Extract the [x, y] coordinate from the center of the cell holding the provided text.  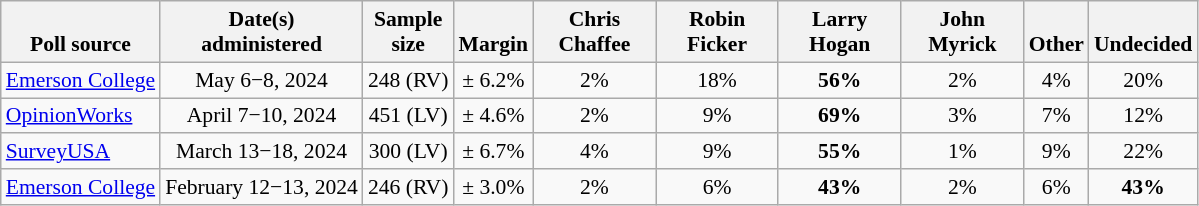
JohnMyrick [962, 32]
± 6.2% [493, 80]
20% [1143, 80]
56% [840, 80]
22% [1143, 152]
7% [1056, 116]
248 (RV) [408, 80]
451 (LV) [408, 116]
SurveyUSA [80, 152]
OpinionWorks [80, 116]
LarryHogan [840, 32]
± 3.0% [493, 187]
Date(s)administered [262, 32]
February 12−13, 2024 [262, 187]
Margin [493, 32]
18% [718, 80]
1% [962, 152]
3% [962, 116]
300 (LV) [408, 152]
April 7−10, 2024 [262, 116]
RobinFicker [718, 32]
246 (RV) [408, 187]
Poll source [80, 32]
Other [1056, 32]
55% [840, 152]
March 13−18, 2024 [262, 152]
Undecided [1143, 32]
May 6−8, 2024 [262, 80]
± 6.7% [493, 152]
12% [1143, 116]
Samplesize [408, 32]
ChrisChaffee [594, 32]
69% [840, 116]
± 4.6% [493, 116]
